Identify which cell holds the provided text, then report its [X, Y] central coordinate. 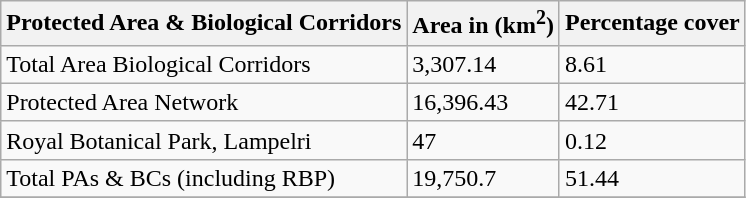
0.12 [652, 140]
8.61 [652, 64]
42.71 [652, 102]
Protected Area & Biological Corridors [204, 24]
47 [484, 140]
16,396.43 [484, 102]
Royal Botanical Park, Lampelri [204, 140]
Area in (km2) [484, 24]
19,750.7 [484, 178]
Total Area Biological Corridors [204, 64]
Percentage cover [652, 24]
Protected Area Network [204, 102]
3,307.14 [484, 64]
Total PAs & BCs (including RBP) [204, 178]
51.44 [652, 178]
